From the cell containing the given text, extract its center point as [x, y] coordinate. 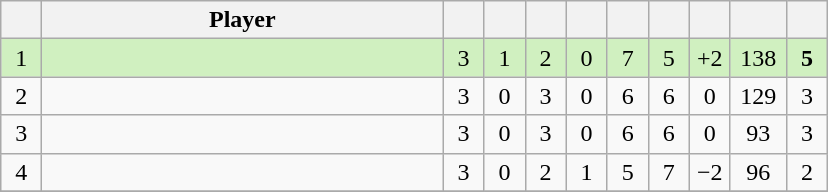
−2 [710, 172]
138 [758, 58]
96 [758, 172]
4 [22, 172]
93 [758, 134]
+2 [710, 58]
Player [242, 20]
129 [758, 96]
